Determine the (X, Y) coordinate at the center of the cell enclosing the given text.  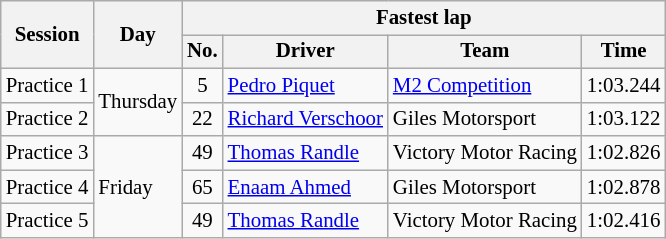
Practice 5 (48, 221)
1:02.878 (624, 187)
Richard Verschoor (306, 119)
Practice 3 (48, 153)
Friday (138, 187)
5 (202, 85)
22 (202, 119)
Session (48, 35)
Enaam Ahmed (306, 187)
Time (624, 51)
Fastest lap (424, 18)
Practice 4 (48, 187)
No. (202, 51)
Team (485, 51)
1:02.826 (624, 153)
Pedro Piquet (306, 85)
1:03.122 (624, 119)
1:03.244 (624, 85)
Thursday (138, 102)
65 (202, 187)
M2 Competition (485, 85)
Practice 1 (48, 85)
Practice 2 (48, 119)
Driver (306, 51)
1:02.416 (624, 221)
Day (138, 35)
